Output the (X, Y) coordinate of the center of the cell containing the given text.  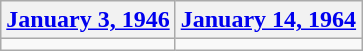
January 3, 1946 (88, 20)
January 14, 1964 (268, 20)
